Find where the given text appears and provide that cell's center as [x, y] coordinate. 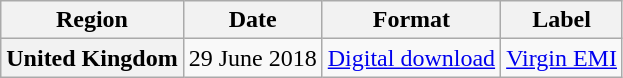
Region [92, 20]
Label [562, 20]
Format [411, 20]
29 June 2018 [252, 58]
Date [252, 20]
Digital download [411, 58]
United Kingdom [92, 58]
Virgin EMI [562, 58]
